Find where the given text appears and provide that cell's center as [x, y] coordinate. 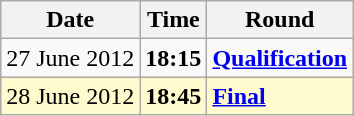
27 June 2012 [70, 58]
Date [70, 20]
Qualification [280, 58]
Final [280, 96]
Time [174, 20]
28 June 2012 [70, 96]
18:15 [174, 58]
18:45 [174, 96]
Round [280, 20]
